Determine the (x, y) coordinate at the center of the cell enclosing the given text.  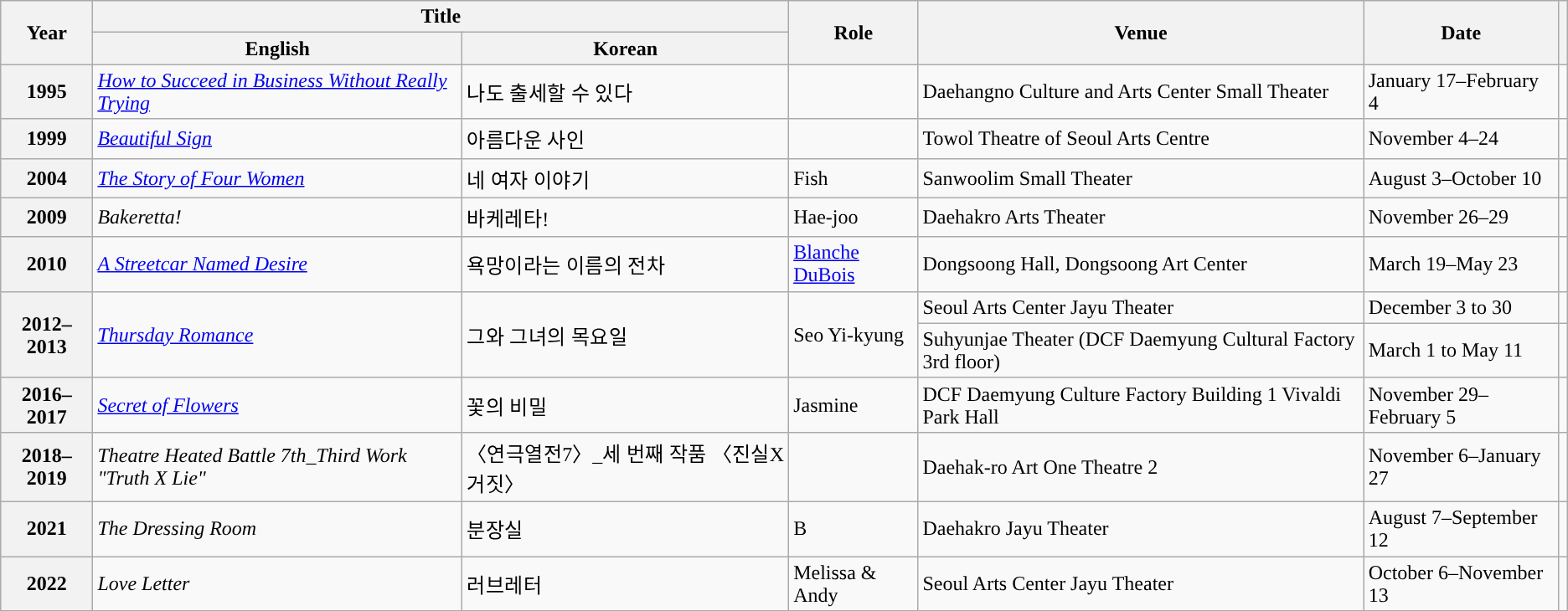
Hae-joo (854, 218)
Towol Theatre of Seoul Arts Centre (1141, 139)
꽃의 비밀 (626, 405)
Blanche DuBois (854, 264)
The Story of Four Women (278, 177)
Fish (854, 177)
The Dressing Room (278, 529)
Suhyunjae Theater (DCF Daemyung Cultural Factory 3rd floor) (1141, 350)
Venue (1141, 33)
Jasmine (854, 405)
〈연극열전7〉_세 번째 작품 〈진실X거짓〉 (626, 467)
Thursday Romance (278, 335)
분장실 (626, 529)
러브레터 (626, 583)
Beautiful Sign (278, 139)
Daehangno Culture and Arts Center Small Theater (1141, 92)
October 6–November 13 (1461, 583)
2022 (47, 583)
바케레타! (626, 218)
2016–2017 (47, 405)
1995 (47, 92)
Date (1461, 33)
November 26–29 (1461, 218)
A Streetcar Named Desire (278, 264)
2021 (47, 529)
March 1 to May 11 (1461, 350)
March 19–May 23 (1461, 264)
Secret of Flowers (278, 405)
욕망이라는 이름의 전차 (626, 264)
Dongsoong Hall, Dongsoong Art Center (1141, 264)
Role (854, 33)
1999 (47, 139)
2010 (47, 264)
November 4–24 (1461, 139)
2004 (47, 177)
August 7–September 12 (1461, 529)
Korean (626, 49)
그와 그녀의 목요일 (626, 335)
Daehakro Arts Theater (1141, 218)
Sanwoolim Small Theater (1141, 177)
2018–2019 (47, 467)
Seo Yi-kyung (854, 335)
Daehak-ro Art One Theatre 2 (1141, 467)
Bakeretta! (278, 218)
Melissa & Andy (854, 583)
네 여자 이야기 (626, 177)
November 29–February 5 (1461, 405)
December 3 to 30 (1461, 307)
How to Succeed in Business Without Really Trying (278, 92)
B (854, 529)
아름다운 사인 (626, 139)
November 6–January 27 (1461, 467)
Title (441, 17)
January 17–February 4 (1461, 92)
Love Letter (278, 583)
Year (47, 33)
Daehakro Jayu Theater (1141, 529)
나도 출세할 수 있다 (626, 92)
August 3–October 10 (1461, 177)
DCF Daemyung Culture Factory Building 1 Vivaldi Park Hall (1141, 405)
2009 (47, 218)
2012–2013 (47, 335)
Theatre Heated Battle 7th_Third Work "Truth X Lie" (278, 467)
English (278, 49)
